Detect which cell encompasses the target text, then output its [x, y] center coordinate. 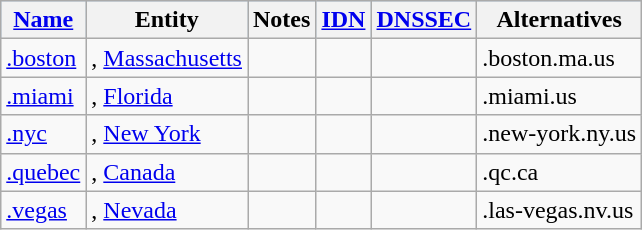
Entity [167, 20]
.miami.us [560, 96]
.vegas [44, 210]
.nyc [44, 134]
.quebec [44, 172]
, Nevada [167, 210]
, Canada [167, 172]
.miami [44, 96]
, Massachusetts [167, 58]
Notes [282, 20]
IDN [344, 20]
.las-vegas.nv.us [560, 210]
.new-york.ny.us [560, 134]
, Florida [167, 96]
Alternatives [560, 20]
, New York [167, 134]
DNSSEC [424, 20]
.boston [44, 58]
Name [44, 20]
.qc.ca [560, 172]
.boston.ma.us [560, 58]
